Pinpoint the cell where the given text exists, returning its [x, y] midpoint coordinate. 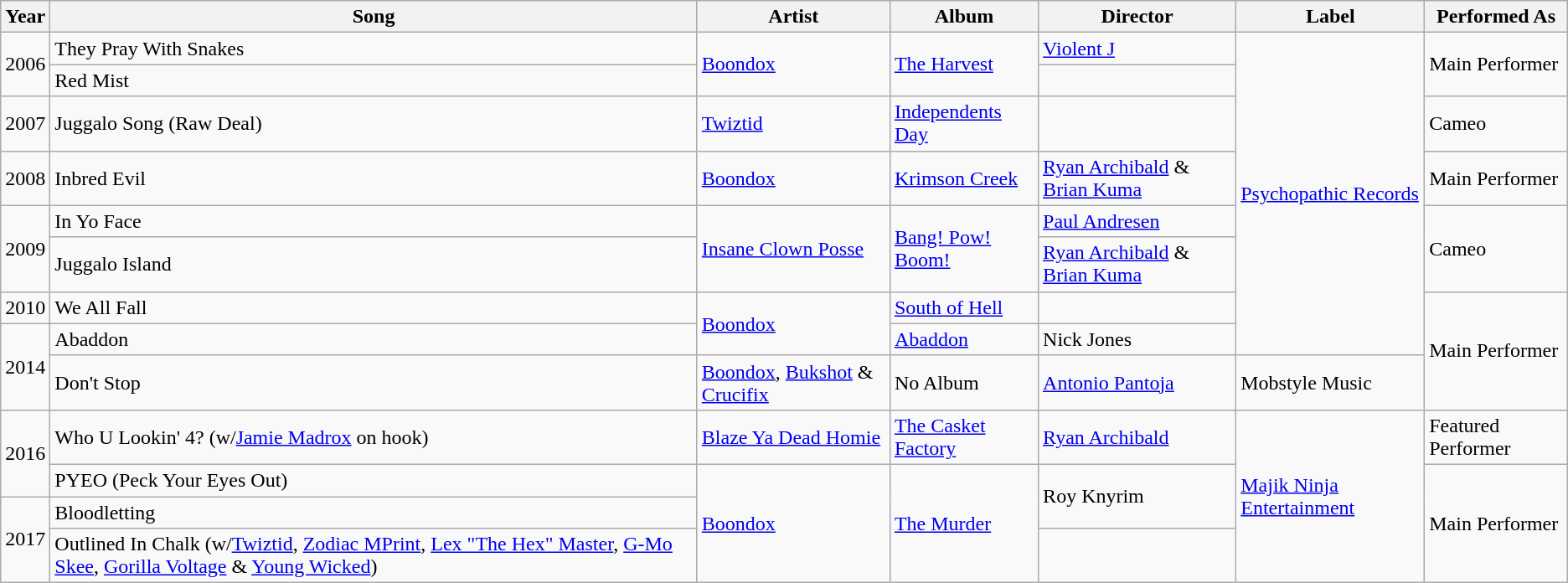
Don't Stop [374, 382]
2008 [25, 178]
Bloodletting [374, 512]
Paul Andresen [1137, 221]
Independents Day [963, 124]
Ryan Archibald [1137, 437]
We All Fall [374, 307]
Boondox, Bukshot & Crucifix [793, 382]
Juggalo Song (Raw Deal) [374, 124]
Outlined In Chalk (w/Twiztid, Zodiac MPrint, Lex "The Hex" Master, G-Mo Skee, Gorilla Voltage & Young Wicked) [374, 556]
Twiztid [793, 124]
Majik Ninja Entertainment [1330, 496]
Juggalo Island [374, 265]
No Album [963, 382]
Inbred Evil [374, 178]
The Casket Factory [963, 437]
2014 [25, 367]
Performed As [1496, 17]
Violent J [1137, 49]
Krimson Creek [963, 178]
Who U Lookin' 4? (w/Jamie Madrox on hook) [374, 437]
2006 [25, 64]
Antonio Pantoja [1137, 382]
Nick Jones [1137, 339]
Red Mist [374, 80]
Album [963, 17]
2007 [25, 124]
Insane Clown Posse [793, 248]
2016 [25, 452]
South of Hell [963, 307]
2010 [25, 307]
Artist [793, 17]
Label [1330, 17]
Song [374, 17]
PYEO (Peck Your Eyes Out) [374, 480]
Featured Performer [1496, 437]
The Harvest [963, 64]
Bang! Pow! Boom! [963, 248]
They Pray With Snakes [374, 49]
2009 [25, 248]
Mobstyle Music [1330, 382]
Blaze Ya Dead Homie [793, 437]
Year [25, 17]
In Yo Face [374, 221]
Roy Knyrim [1137, 496]
The Murder [963, 523]
2017 [25, 539]
Psychopathic Records [1330, 194]
Director [1137, 17]
